Pinpoint the cell where the given text exists, returning its [X, Y] midpoint coordinate. 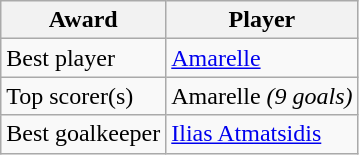
Best player [84, 58]
Amarelle (9 goals) [262, 96]
Player [262, 20]
Top scorer(s) [84, 96]
Ilias Atmatsidis [262, 134]
Amarelle [262, 58]
Award [84, 20]
Best goalkeeper [84, 134]
